Determine the [X, Y] coordinate at the center of the cell enclosing the given text.  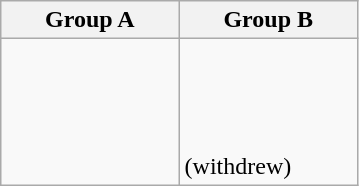
Group B [268, 20]
Group A [90, 20]
(withdrew) [268, 112]
